For the text-containing cell, return its midpoint in (X, Y) coordinate format. 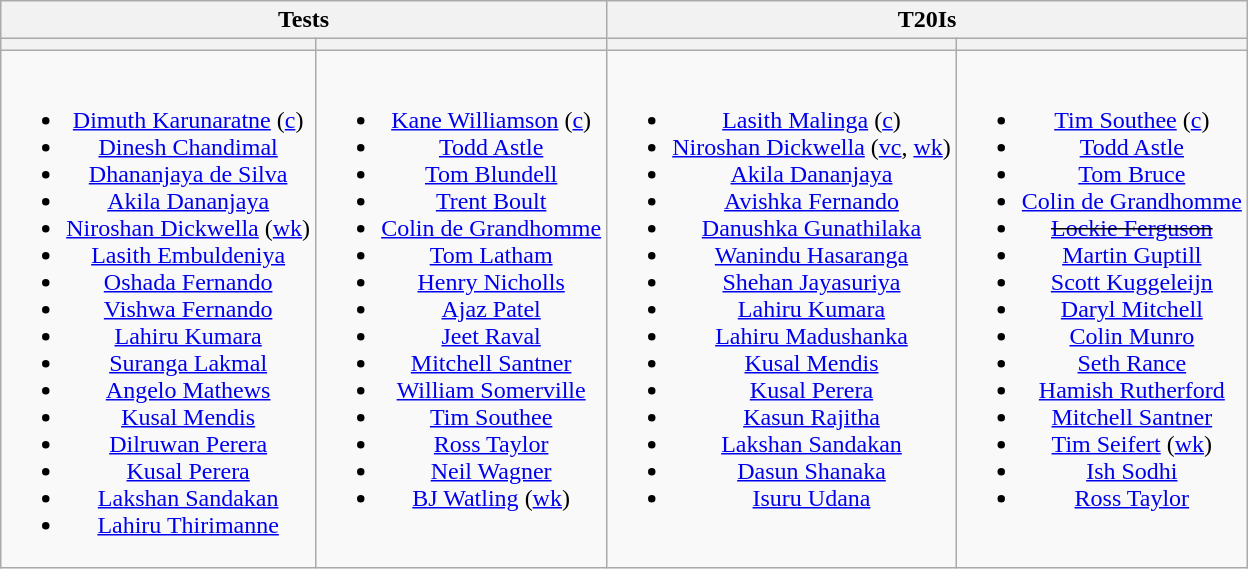
T20Is (928, 20)
Tests (304, 20)
